Provide the (x, y) coordinate of the cell's center where the given text is located.  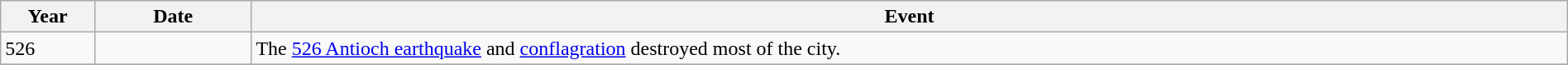
The 526 Antioch earthquake and conflagration destroyed most of the city. (910, 48)
Event (910, 17)
Year (48, 17)
526 (48, 48)
Date (172, 17)
